Capture the cell that displays the provided text and extract its (x, y) central coordinate. 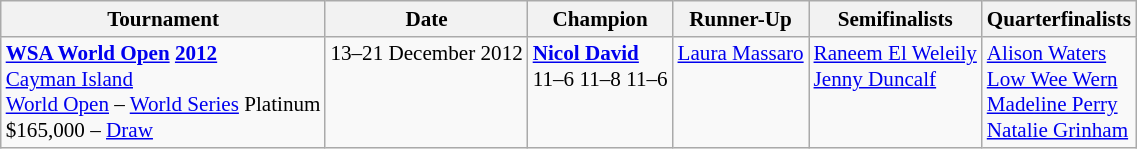
Laura Massaro (741, 92)
Date (426, 18)
Raneem El Weleily Jenny Duncalf (896, 92)
Semifinalists (896, 18)
Champion (600, 18)
Tournament (164, 18)
Runner-Up (741, 18)
WSA World Open 2012 Cayman IslandWorld Open – World Series Platinum$165,000 – Draw (164, 92)
13–21 December 2012 (426, 92)
Quarterfinalists (1059, 18)
Alison Waters Low Wee Wern Madeline Perry Natalie Grinham (1059, 92)
Nicol David11–6 11–8 11–6 (600, 92)
